Determine the (x, y) coordinate at the center of the cell enclosing the given text.  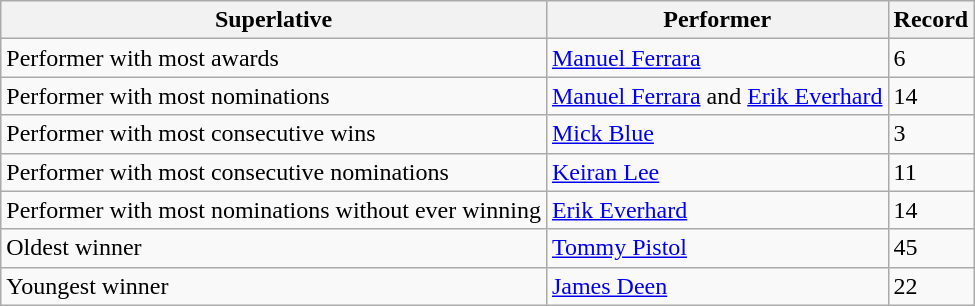
Superlative (274, 20)
Performer with most awards (274, 58)
Performer with most nominations without ever winning (274, 210)
Keiran Lee (717, 172)
6 (931, 58)
3 (931, 134)
11 (931, 172)
Youngest winner (274, 286)
Performer with most consecutive nominations (274, 172)
Oldest winner (274, 248)
Performer (717, 20)
James Deen (717, 286)
Erik Everhard (717, 210)
Tommy Pistol (717, 248)
Manuel Ferrara and Erik Everhard (717, 96)
Manuel Ferrara (717, 58)
22 (931, 286)
Mick Blue (717, 134)
Record (931, 20)
45 (931, 248)
Performer with most consecutive wins (274, 134)
Performer with most nominations (274, 96)
